From the cell containing the given text, extract its center point as [X, Y] coordinate. 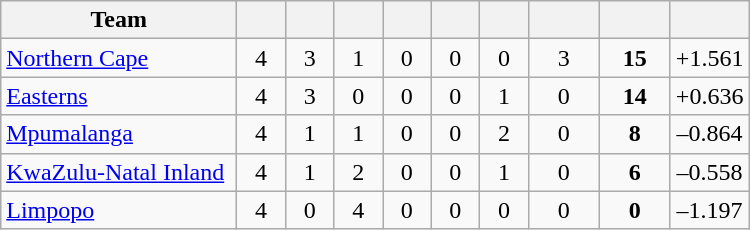
–1.197 [710, 210]
+0.636 [710, 96]
Team [119, 20]
6 [634, 172]
Easterns [119, 96]
KwaZulu-Natal Inland [119, 172]
Mpumalanga [119, 134]
Northern Cape [119, 58]
14 [634, 96]
–0.558 [710, 172]
+1.561 [710, 58]
Limpopo [119, 210]
8 [634, 134]
15 [634, 58]
–0.864 [710, 134]
